Pinpoint the cell where the given text exists, returning its [X, Y] midpoint coordinate. 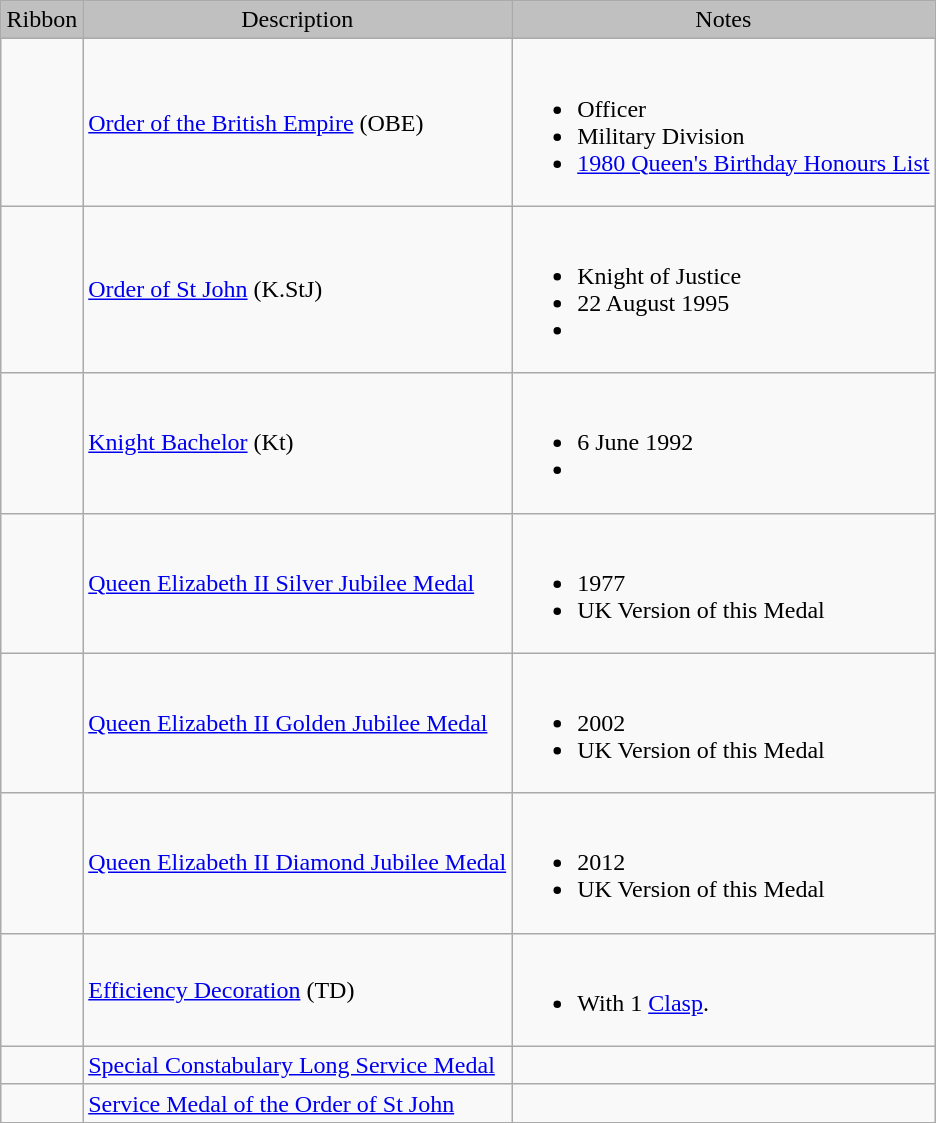
2002UK Version of this Medal [724, 723]
Queen Elizabeth II Silver Jubilee Medal [298, 583]
Order of the British Empire (OBE) [298, 122]
Service Medal of the Order of St John [298, 1103]
6 June 1992 [724, 443]
Queen Elizabeth II Diamond Jubilee Medal [298, 863]
1977UK Version of this Medal [724, 583]
Description [298, 20]
2012UK Version of this Medal [724, 863]
OfficerMilitary Division1980 Queen's Birthday Honours List [724, 122]
Knight Bachelor (Kt) [298, 443]
Queen Elizabeth II Golden Jubilee Medal [298, 723]
With 1 Clasp. [724, 990]
Ribbon [42, 20]
Knight of Justice22 August 1995 [724, 290]
Order of St John (K.StJ) [298, 290]
Special Constabulary Long Service Medal [298, 1065]
Efficiency Decoration (TD) [298, 990]
Notes [724, 20]
